Capture the cell that displays the provided text and extract its [X, Y] central coordinate. 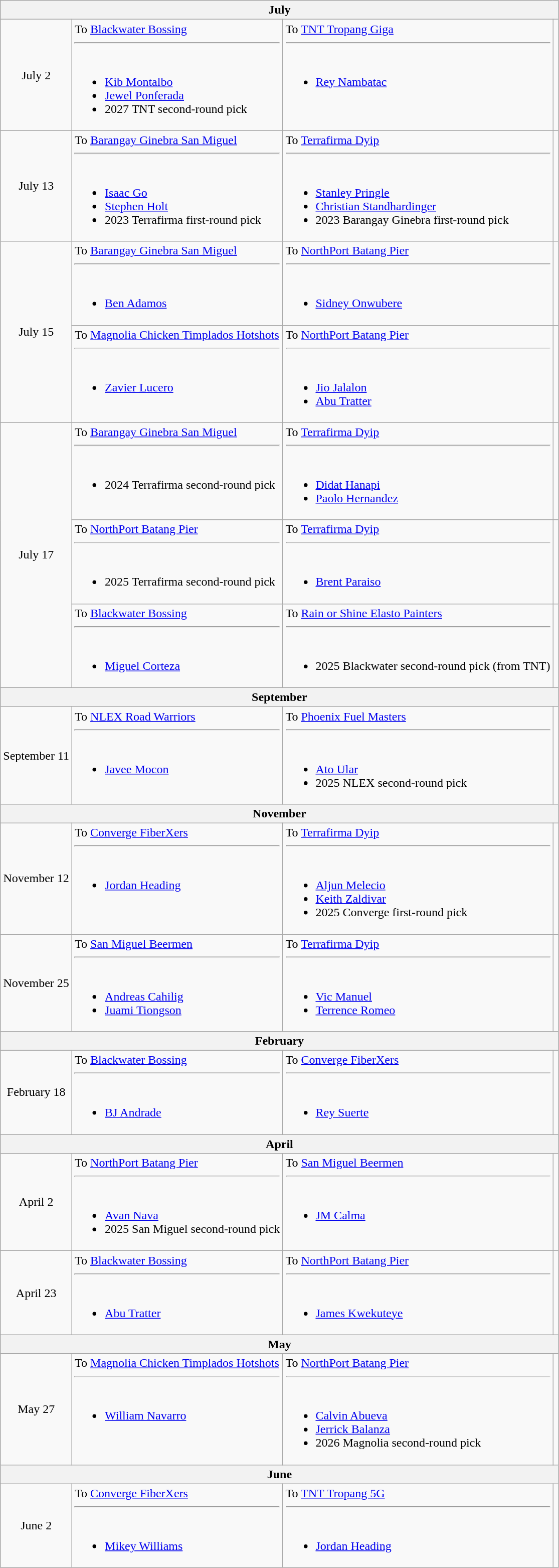
To Barangay Ginebra San MiguelIsaac GoStephen Holt2023 Terrafirma first-round pick [177, 186]
To Terrafirma DyipAljun MelecioKeith Zaldivar2025 Converge first-round pick [418, 878]
November 12 [36, 878]
July 17 [36, 555]
To Barangay Ginebra San Miguel2024 Terrafirma second-round pick [177, 471]
February [280, 1041]
To San Miguel BeermenAndreas CahiligJuami Tiongson [177, 983]
To Blackwater BossingBJ Andrade [177, 1093]
To NLEX Road WarriorsJavee Mocon [177, 755]
July 2 [36, 75]
June 2 [36, 1525]
To Converge FiberXersJordan Heading [177, 878]
To Terrafirma DyipStanley PringleChristian Standhardinger2023 Barangay Ginebra first-round pick [418, 186]
To NorthPort Batang PierSidney Onwubere [418, 283]
To Terrafirma DyipVic ManuelTerrence Romeo [418, 983]
To Magnolia Chicken Timplados HotshotsZavier Lucero [177, 374]
To Blackwater BossingKib MontalboJewel Ponferada2027 TNT second-round pick [177, 75]
To TNT Tropang 5GJordan Heading [418, 1525]
September 11 [36, 755]
To Rain or Shine Elasto Painters2025 Blackwater second-round pick (from TNT) [418, 645]
May 27 [36, 1409]
April 23 [36, 1293]
To Blackwater BossingMiguel Corteza [177, 645]
February 18 [36, 1093]
July 13 [36, 186]
To Barangay Ginebra San MiguelBen Adamos [177, 283]
November [280, 813]
To Magnolia Chicken Timplados HotshotsWilliam Navarro [177, 1409]
April 2 [36, 1202]
June [280, 1474]
To NorthPort Batang Pier2025 Terrafirma second-round pick [177, 562]
To Terrafirma DyipBrent Paraiso [418, 562]
May [280, 1344]
To NorthPort Batang PierJames Kwekuteye [418, 1293]
To San Miguel BeermenJM Calma [418, 1202]
July 15 [36, 332]
To Converge FiberXersMikey Williams [177, 1525]
To NorthPort Batang PierJio JalalonAbu Tratter [418, 374]
September [280, 697]
November 25 [36, 983]
July [280, 10]
April [280, 1144]
To NorthPort Batang PierCalvin AbuevaJerrick Balanza2026 Magnolia second-round pick [418, 1409]
To Converge FiberXersRey Suerte [418, 1093]
To TNT Tropang GigaRey Nambatac [418, 75]
To Phoenix Fuel MastersAto Ular2025 NLEX second-round pick [418, 755]
To Terrafirma DyipDidat HanapiPaolo Hernandez [418, 471]
To NorthPort Batang PierAvan Nava2025 San Miguel second-round pick [177, 1202]
To Blackwater BossingAbu Tratter [177, 1293]
